Detect which cell encompasses the target text, then output its [X, Y] center coordinate. 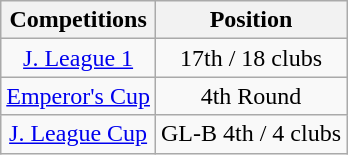
Position [250, 20]
Competitions [78, 20]
J. League Cup [78, 134]
Emperor's Cup [78, 96]
GL-B 4th / 4 clubs [250, 134]
17th / 18 clubs [250, 58]
4th Round [250, 96]
J. League 1 [78, 58]
